Determine the (X, Y) coordinate at the center of the cell enclosing the given text.  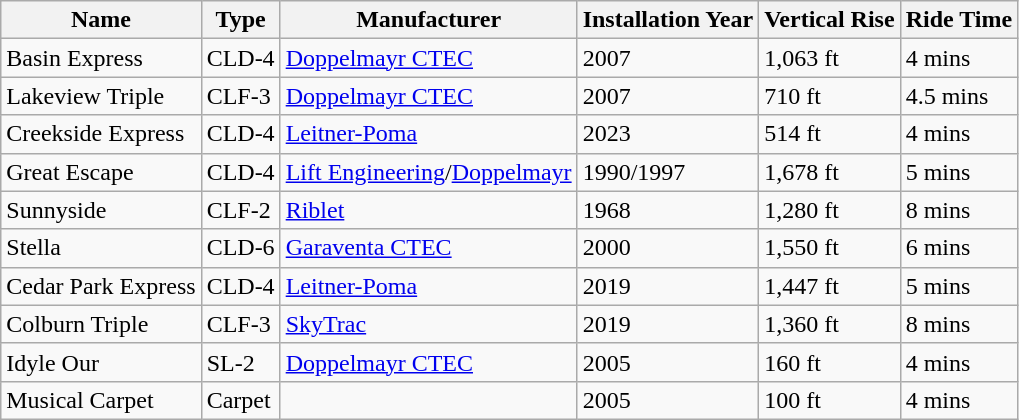
Ride Time (959, 20)
Lakeview Triple (101, 96)
1,280 ft (830, 210)
1,550 ft (830, 248)
CLF-2 (240, 210)
4.5 mins (959, 96)
SL-2 (240, 362)
SkyTrac (428, 324)
Riblet (428, 210)
Cedar Park Express (101, 286)
1,678 ft (830, 172)
6 mins (959, 248)
Type (240, 20)
1990/1997 (668, 172)
Lift Engineering/Doppelmayr (428, 172)
160 ft (830, 362)
1,447 ft (830, 286)
514 ft (830, 134)
2000 (668, 248)
Musical Carpet (101, 400)
1,360 ft (830, 324)
Sunnyside (101, 210)
Basin Express (101, 58)
Manufacturer (428, 20)
Vertical Rise (830, 20)
Name (101, 20)
100 ft (830, 400)
710 ft (830, 96)
Garaventa CTEC (428, 248)
Idyle Our (101, 362)
1968 (668, 210)
Carpet (240, 400)
2023 (668, 134)
Creekside Express (101, 134)
Stella (101, 248)
Great Escape (101, 172)
1,063 ft (830, 58)
Colburn Triple (101, 324)
Installation Year (668, 20)
CLD-6 (240, 248)
